Capture the cell that displays the provided text and extract its (x, y) central coordinate. 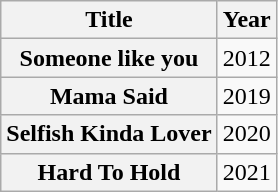
Title (109, 20)
Selfish Kinda Lover (109, 134)
2012 (246, 58)
Mama Said (109, 96)
2021 (246, 172)
Someone like you (109, 58)
Year (246, 20)
Hard To Hold (109, 172)
2019 (246, 96)
2020 (246, 134)
